Return the [X, Y] coordinate for the center point of the cell that contains the specified text.  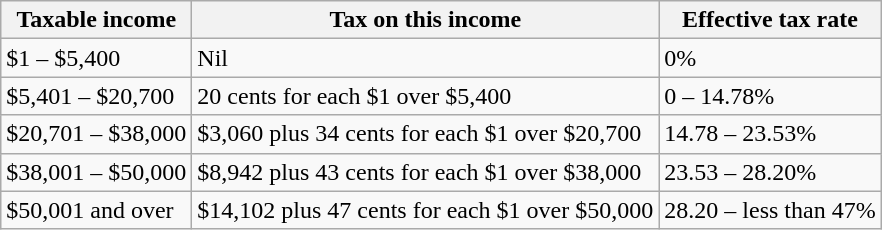
0 – 14.78% [770, 96]
Nil [426, 58]
Taxable income [96, 20]
0% [770, 58]
$1 – $5,400 [96, 58]
28.20 – less than 47% [770, 210]
$8,942 plus 43 cents for each $1 over $38,000 [426, 172]
$38,001 – $50,000 [96, 172]
$14,102 plus 47 cents for each $1 over $50,000 [426, 210]
20 cents for each $1 over $5,400 [426, 96]
23.53 – 28.20% [770, 172]
$50,001 and over [96, 210]
$5,401 – $20,700 [96, 96]
Tax on this income [426, 20]
$3,060 plus 34 cents for each $1 over $20,700 [426, 134]
14.78 – 23.53% [770, 134]
$20,701 – $38,000 [96, 134]
Effective tax rate [770, 20]
